Find where the given text appears and provide that cell's center as (x, y) coordinate. 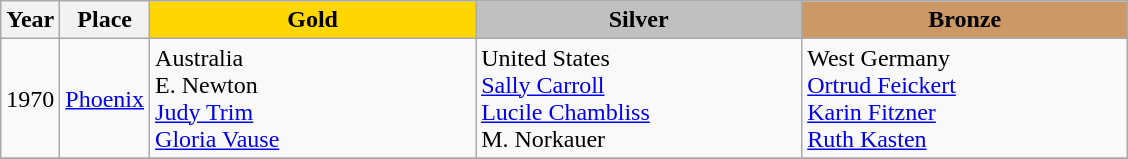
1970 (30, 98)
United StatesSally CarrollLucile ChamblissM. Norkauer (639, 98)
Bronze (965, 20)
Place (105, 20)
Gold (313, 20)
Phoenix (105, 98)
AustraliaE. NewtonJudy TrimGloria Vause (313, 98)
Year (30, 20)
Silver (639, 20)
West GermanyOrtrud FeickertKarin FitznerRuth Kasten (965, 98)
